Scan for the cell matching the given text and deliver its (x, y) coordinate at center. 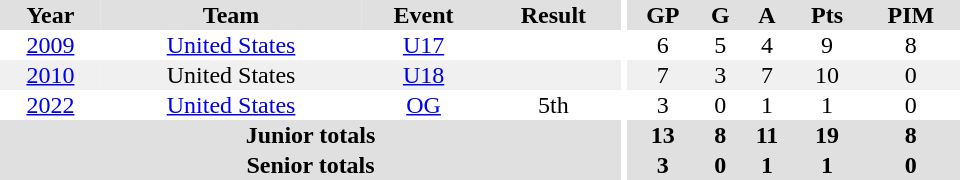
6 (663, 45)
U17 (424, 45)
2022 (50, 105)
PIM (911, 15)
G (720, 15)
Junior totals (310, 135)
Result (554, 15)
9 (826, 45)
OG (424, 105)
Team (231, 15)
GP (663, 15)
4 (768, 45)
2010 (50, 75)
2009 (50, 45)
13 (663, 135)
5 (720, 45)
Senior totals (310, 165)
Pts (826, 15)
11 (768, 135)
19 (826, 135)
Event (424, 15)
5th (554, 105)
10 (826, 75)
U18 (424, 75)
A (768, 15)
Year (50, 15)
